Return [X, Y] of the center of cell containing provided text 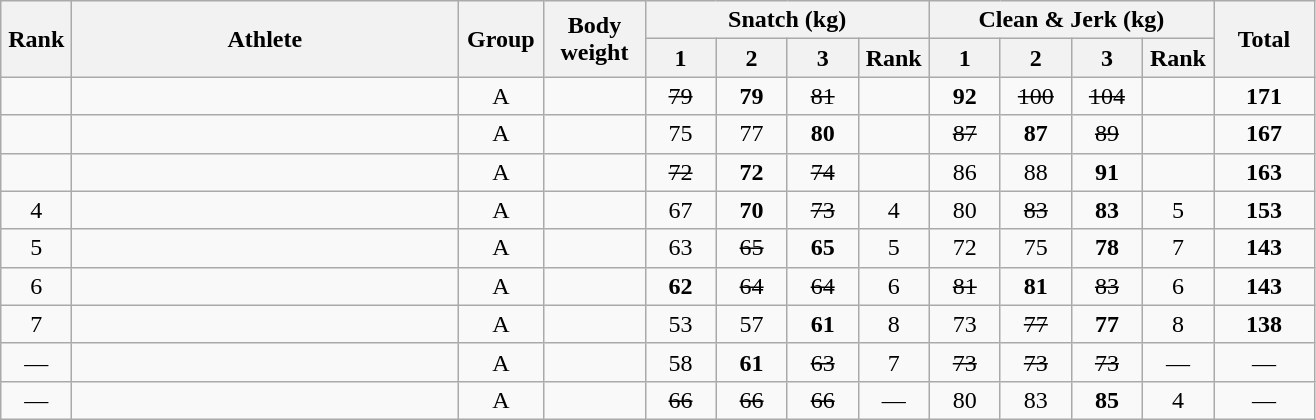
Total [1264, 39]
Clean & Jerk (kg) [1071, 20]
89 [1106, 134]
153 [1264, 210]
138 [1264, 324]
86 [964, 172]
Body weight [594, 39]
167 [1264, 134]
91 [1106, 172]
104 [1106, 96]
67 [680, 210]
58 [680, 362]
62 [680, 286]
Snatch (kg) [787, 20]
100 [1036, 96]
74 [822, 172]
57 [752, 324]
Group [501, 39]
92 [964, 96]
85 [1106, 400]
163 [1264, 172]
70 [752, 210]
78 [1106, 248]
171 [1264, 96]
88 [1036, 172]
Athlete [265, 39]
53 [680, 324]
